Output the [x, y] coordinate of the center of the cell containing the given text.  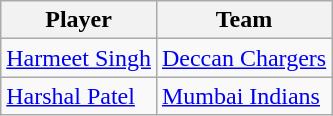
Deccan Chargers [244, 58]
Mumbai Indians [244, 96]
Team [244, 20]
Harshal Patel [79, 96]
Player [79, 20]
Harmeet Singh [79, 58]
